Find where the given text appears and provide that cell's center as [x, y] coordinate. 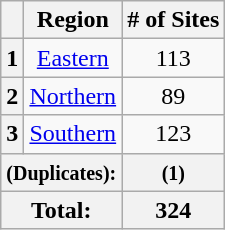
# of Sites [174, 20]
Northern [73, 96]
2 [12, 96]
(Duplicates): [62, 172]
89 [174, 96]
123 [174, 134]
Eastern [73, 58]
Total: [62, 210]
113 [174, 58]
Region [73, 20]
(1) [174, 172]
Southern [73, 134]
324 [174, 210]
1 [12, 58]
3 [12, 134]
